Find where the given text appears and provide that cell's center as [x, y] coordinate. 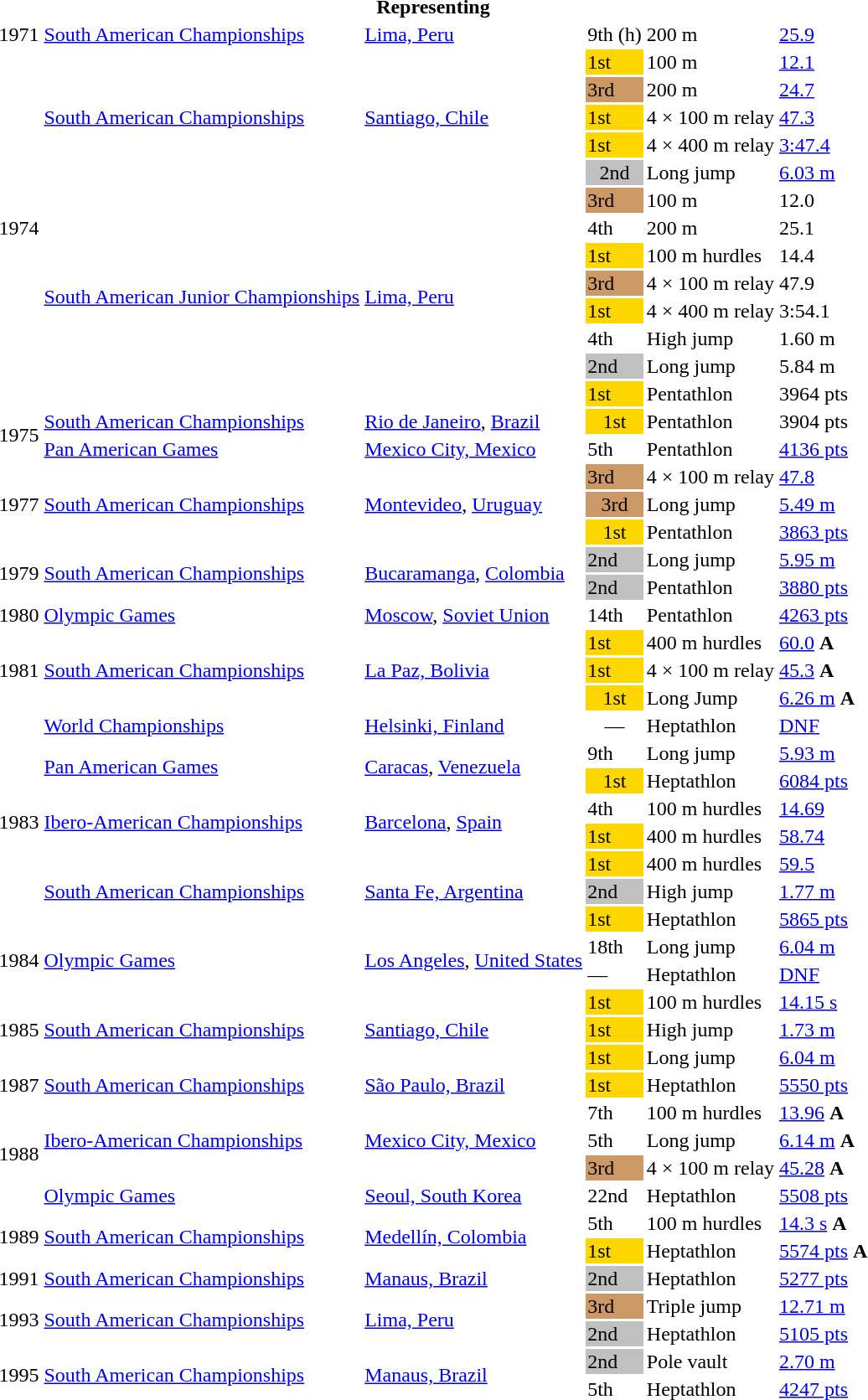
Barcelona, Spain [474, 823]
Pole vault [710, 1361]
14.3 s A [823, 1223]
45.3 A [823, 670]
14.15 s [823, 1002]
24.7 [823, 90]
5574 pts A [823, 1251]
12.71 m [823, 1306]
Caracas, Venezuela [474, 767]
59.5 [823, 864]
3880 pts [823, 587]
6084 pts [823, 781]
5550 pts [823, 1085]
5.49 m [823, 504]
5.95 m [823, 560]
12.0 [823, 200]
14.69 [823, 808]
4263 pts [823, 615]
3863 pts [823, 532]
47.8 [823, 477]
5865 pts [823, 919]
Moscow, Soviet Union [474, 615]
13.96 A [823, 1113]
6.03 m [823, 173]
12.1 [823, 62]
Santa Fe, Argentina [474, 891]
9th (h) [615, 34]
Bucaramanga, Colombia [474, 573]
World Championships [202, 726]
25.1 [823, 228]
Seoul, South Korea [474, 1196]
14.4 [823, 256]
47.3 [823, 117]
47.9 [823, 283]
Montevideo, Uruguay [474, 504]
5105 pts [823, 1334]
5.93 m [823, 753]
3964 pts [823, 394]
1.60 m [823, 338]
Helsinki, Finland [474, 726]
Triple jump [710, 1306]
5508 pts [823, 1196]
5277 pts [823, 1279]
Los Angeles, United States [474, 960]
22nd [615, 1196]
Long Jump [710, 698]
Manaus, Brazil [474, 1279]
Rio de Janeiro, Brazil [474, 421]
São Paulo, Brazil [474, 1085]
Medellín, Colombia [474, 1237]
5.84 m [823, 366]
3904 pts [823, 421]
18th [615, 947]
2.70 m [823, 1361]
6.26 m A [823, 698]
1.73 m [823, 1030]
South American Junior Championships [202, 297]
14th [615, 615]
58.74 [823, 836]
9th [615, 753]
4136 pts [823, 449]
3:54.1 [823, 311]
7th [615, 1113]
25.9 [823, 34]
6.14 m A [823, 1140]
3:47.4 [823, 145]
1.77 m [823, 891]
La Paz, Bolivia [474, 670]
45.28 A [823, 1168]
60.0 A [823, 643]
